Locate the cell with the specified text and output its [x, y] center coordinate. 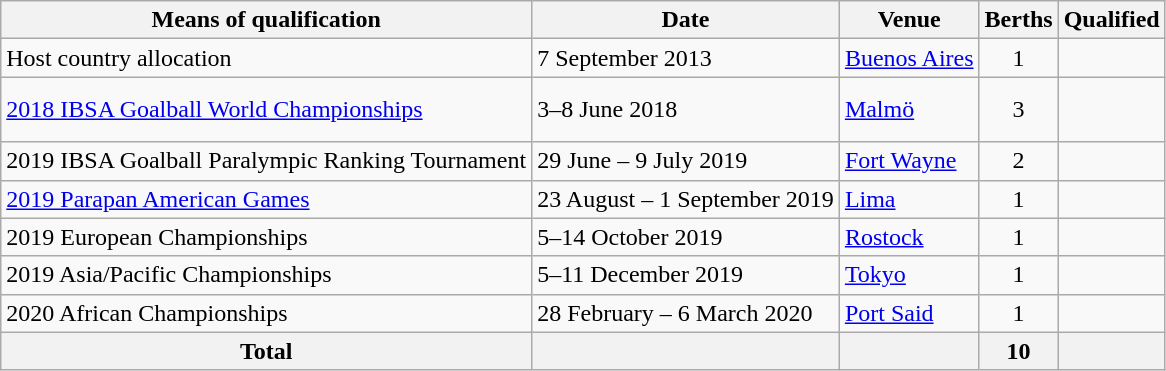
5–11 December 2019 [686, 275]
Means of qualification [266, 20]
Buenos Aires [909, 58]
Port Said [909, 313]
2020 African Championships [266, 313]
Rostock [909, 237]
Berths [1018, 20]
Total [266, 351]
Venue [909, 20]
2019 Asia/Pacific Championships [266, 275]
3 [1018, 110]
10 [1018, 351]
2 [1018, 161]
29 June – 9 July 2019 [686, 161]
Fort Wayne [909, 161]
Tokyo [909, 275]
Host country allocation [266, 58]
23 August – 1 September 2019 [686, 199]
Date [686, 20]
7 September 2013 [686, 58]
2019 IBSA Goalball Paralympic Ranking Tournament [266, 161]
Malmö [909, 110]
Lima [909, 199]
5–14 October 2019 [686, 237]
28 February – 6 March 2020 [686, 313]
Qualified [1112, 20]
2018 IBSA Goalball World Championships [266, 110]
2019 Parapan American Games [266, 199]
2019 European Championships [266, 237]
3–8 June 2018 [686, 110]
